Search for the cell housing the specified text and yield its [X, Y] center coordinate. 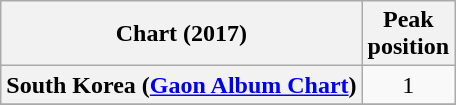
Peakposition [408, 34]
1 [408, 85]
South Korea (Gaon Album Chart) [182, 85]
Chart (2017) [182, 34]
